Return the [x, y] coordinate for the center point of the cell that contains the specified text.  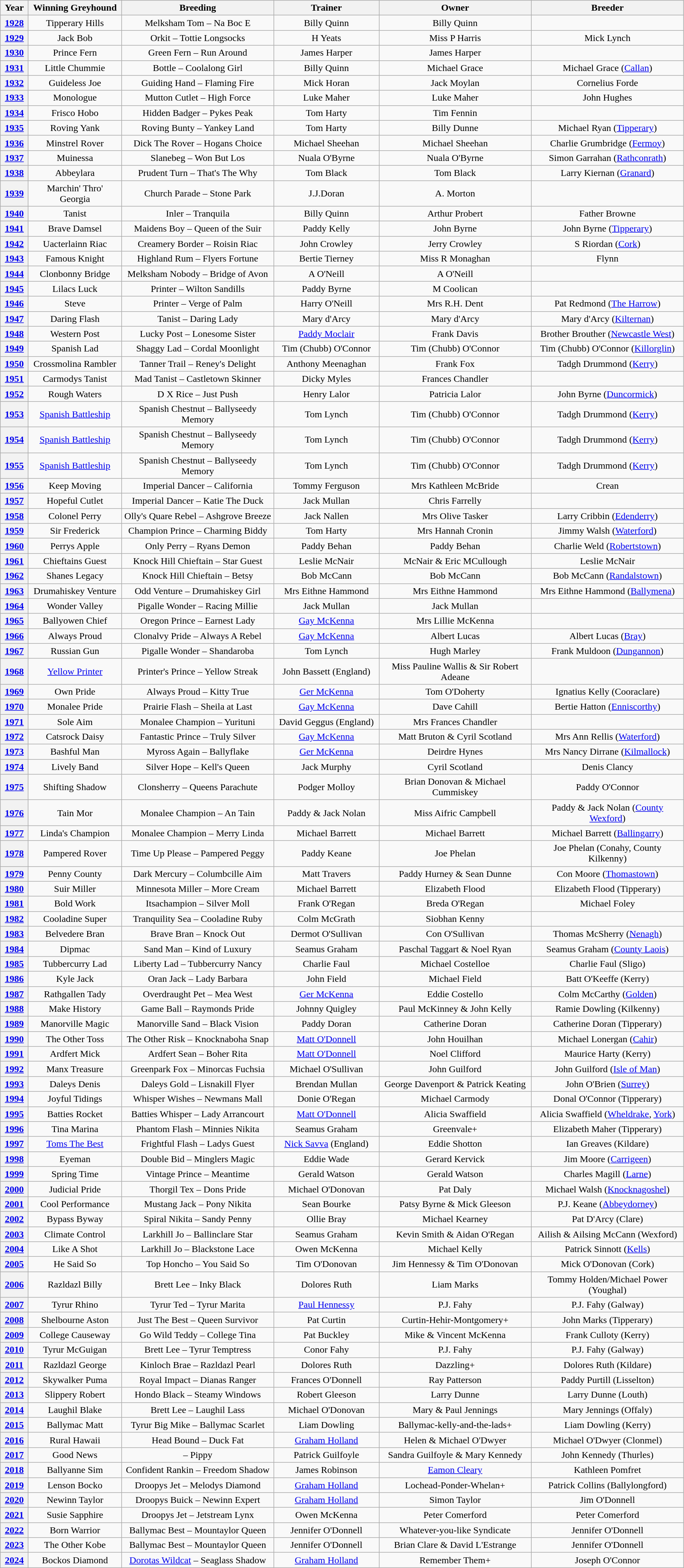
Siobhan Kenny [455, 919]
Steve [75, 304]
Yellow Printer [75, 671]
1930 [14, 53]
Paddy Byrne [326, 289]
2002 [14, 1219]
Colm McCarthy (Golden) [607, 994]
Minstrel Rover [75, 143]
1928 [14, 23]
Batties Whisper – Lady Arrancourt [198, 1114]
Sand Man – Kind of Luxury [198, 949]
Paddy & Jack Nolan (County Wexford) [607, 813]
Paddy Kelly [326, 229]
Printer's Prince – Yellow Streak [198, 671]
1934 [14, 113]
Seamus Graham (County Laois) [607, 949]
Dorotas Wildcat – Seaglass Shadow [198, 1560]
Cyril Scotland [455, 767]
College Causeway [75, 1335]
Frances O'Donnell [326, 1380]
Ailish & Ailsing McCann (Wexford) [607, 1234]
Sandra Guilfoyle & Mary Kennedy [455, 1455]
Paddy Keane [326, 854]
Ardfert Mick [75, 1054]
Church Parade – Stone Park [198, 193]
Larkhill Jo – Blackstone Lace [198, 1249]
Pat Buckley [326, 1335]
Shaggy Lad – Cordal Moonlight [198, 349]
Brett Lee – Tyrur Temptress [198, 1350]
1997 [14, 1144]
Patrick Guilfoyle [326, 1455]
1986 [14, 979]
Bashful Man [75, 752]
1963 [14, 591]
Mick Horan [326, 83]
Dave Cahill [455, 706]
1994 [14, 1099]
Bypass Byway [75, 1219]
Myross Again – Ballyflake [198, 752]
John Byrne [455, 229]
Famous Knight [75, 259]
Patricia Lalor [455, 394]
Colonel Perry [75, 516]
Ollie Bray [326, 1219]
Frank Davis [455, 334]
1975 [14, 787]
2001 [14, 1204]
Arthur Probert [455, 214]
Jim Moore (Carrigeen) [607, 1159]
1992 [14, 1069]
Clonbonny Bridge [75, 274]
– Pippy [198, 1455]
Only Perry – Ryans Demon [198, 546]
Prairie Flash – Sheila at Last [198, 706]
Dark Mercury – Columbcille Aim [198, 874]
Simon Taylor [455, 1500]
Paul Hennessy [326, 1305]
Frank Culloty (Kerry) [607, 1335]
Ardfert Sean – Boher Rita [198, 1054]
1938 [14, 173]
Miss R Monaghan [455, 259]
Lenson Bocko [75, 1485]
John Guilford (Isle of Man) [607, 1069]
1953 [14, 414]
Minnesota Miller – More Cream [198, 889]
Oregon Prince – Earnest Lady [198, 621]
Crean [607, 486]
Bockos Diamond [75, 1560]
Wonder Valley [75, 606]
Bob McCann (Randalstown) [607, 576]
Penny County [75, 874]
Michael Ryan (Tipperary) [607, 128]
John Byrne (Duncormick) [607, 394]
George Davenport & Patrick Keating [455, 1084]
Matt Bruton & Cyril Scotland [455, 737]
1945 [14, 289]
2021 [14, 1515]
Brian Donovan & Michael Cummiskey [455, 787]
Dipmac [75, 949]
Razldazl George [75, 1365]
Whatever-you-like Syndicate [455, 1530]
Orkit – Tottie Longsocks [198, 38]
H Yeats [326, 38]
2003 [14, 1234]
Cool Performance [75, 1204]
Larry Kiernan (Granard) [607, 173]
Newinn Taylor [75, 1500]
Ian Greaves (Kildare) [607, 1144]
1968 [14, 671]
Simon Garrahan (Rathconrath) [607, 158]
Monalee Pride [75, 706]
Larkhill Jo – Ballinclare Star [198, 1234]
2019 [14, 1485]
Cornelius Forde [607, 83]
Miss Aifric Campbell [455, 813]
Rural Hawaii [75, 1440]
Tanist [75, 214]
Spring Time [75, 1174]
Year [14, 8]
Monalee Champion – Merry Linda [198, 833]
Ballyowen Chief [75, 621]
Mustang Jack – Pony Nikita [198, 1204]
Tim Fennin [455, 113]
Michael Barrett (Ballingarry) [607, 833]
2008 [14, 1320]
John Guilford [455, 1069]
P.J. Keane (Abbeydorney) [607, 1204]
Greenpark Fox – Minorcas Fuchsia [198, 1069]
Bertie Tierney [326, 259]
Frightful Flash – Ladys Guest [198, 1144]
1935 [14, 128]
M Coolican [455, 289]
Jack Bob [75, 38]
Droopys Jet – Jetstream Lynx [198, 1515]
Breeding [198, 8]
Knock Hill Chieftain – Betsy [198, 576]
Harry O'Neill [326, 304]
Shanes Legacy [75, 576]
1996 [14, 1129]
Slippery Robert [75, 1395]
Ray Patterson [455, 1380]
Charlie Faul [326, 964]
1979 [14, 874]
Prince Fern [75, 53]
2011 [14, 1365]
Chieftains Guest [75, 561]
S Riordan (Cork) [607, 244]
1952 [14, 394]
Daleys Gold – Lisnakill Flyer [198, 1084]
1960 [14, 546]
Tim O'Donovan [326, 1264]
Patrick Collins (Ballylongford) [607, 1485]
Colm McGrath [326, 919]
1939 [14, 193]
Mary Jennings (Offaly) [607, 1410]
Elizabeth Maher (Tipperary) [607, 1129]
1985 [14, 964]
Nick Savva (England) [326, 1144]
1978 [14, 854]
John Kennedy (Thurles) [607, 1455]
J.J.Doran [326, 193]
Eamon Cleary [455, 1470]
Frisco Hobo [75, 113]
Eyeman [75, 1159]
1982 [14, 919]
Like A Shot [75, 1249]
1970 [14, 706]
1955 [14, 465]
Noel Clifford [455, 1054]
He Said So [75, 1264]
Ignatius Kelly (Cooraclare) [607, 691]
Odd Venture – Drumahiskey Girl [198, 591]
Brett Lee – Laughil Lass [198, 1410]
2020 [14, 1500]
John Hughes [607, 98]
Imperial Dancer – Katie The Duck [198, 501]
Olly's Quare Rebel – Ashgrove Breeze [198, 516]
2010 [14, 1350]
Manorville Sand – Black Vision [198, 1024]
Born Warrior [75, 1530]
1999 [14, 1174]
Shifting Shadow [75, 787]
D X Rice – Just Push [198, 394]
Drumahiskey Venture [75, 591]
Melksham Tom – Na Boc E [198, 23]
1943 [14, 259]
Time Up Please – Pampered Peggy [198, 854]
1980 [14, 889]
1941 [14, 229]
Daleys Denis [75, 1084]
Michael Walsh (Knocknagoshel) [607, 1189]
Judicial Pride [75, 1189]
Joyful Tidings [75, 1099]
Robert Gleeson [326, 1395]
Printer – Wilton Sandills [198, 289]
Own Pride [75, 691]
Tipperary Hills [75, 23]
Mrs Nancy Dirrane (Kilmallock) [607, 752]
Brett Lee – Inky Black [198, 1284]
Good News [75, 1455]
Greenvale+ [455, 1129]
Paddy Hurney & Sean Dunne [455, 874]
1964 [14, 606]
2013 [14, 1395]
Muinessa [75, 158]
David Geggus (England) [326, 721]
Mary & Paul Jennings [455, 1410]
Michael Costelloe [455, 964]
Remember Them+ [455, 1560]
Spanish Lad [75, 349]
Suir Miller [75, 889]
1966 [14, 636]
1969 [14, 691]
Dolores Ruth (Kildare) [607, 1365]
1947 [14, 319]
Liam Marks [455, 1284]
1987 [14, 994]
2005 [14, 1264]
Abbeylara [75, 173]
Mrs Kathleen McBride [455, 486]
Henry Lalor [326, 394]
Joe Phelan (Conahy, County Kilkenny) [607, 854]
Catherine Doran [455, 1024]
Linda's Champion [75, 833]
Pigalle Wonder – Racing Millie [198, 606]
2009 [14, 1335]
1929 [14, 38]
Denis Clancy [607, 767]
Double Bid – Minglers Magic [198, 1159]
Albert Lucas (Bray) [607, 636]
Eddie Costello [455, 994]
1931 [14, 68]
Brendan Mullan [326, 1084]
Liam Dowling (Kerry) [607, 1425]
Catherine Doran (Tipperary) [607, 1024]
Skywalker Puma [75, 1380]
1948 [14, 334]
Manorville Magic [75, 1024]
Royal Impact – Dianas Ranger [198, 1380]
Breeder [607, 8]
Tim (Chubb) O'Connor (Killorglin) [607, 349]
Monalee Champion – Yurituni [198, 721]
Patsy Byrne & Mick Gleeson [455, 1204]
Elizabeth Flood [455, 889]
Michael Carmody [455, 1099]
Johnny Quigley [326, 1009]
Jerry Crowley [455, 244]
Ballymac Matt [75, 1425]
1954 [14, 439]
Toms The Best [75, 1144]
The Other Toss [75, 1039]
A. Morton [455, 193]
Champion Prince – Charming Biddy [198, 531]
Ramie Dowling (Kilkenny) [607, 1009]
1983 [14, 934]
Tommy Ferguson [326, 486]
Frank Muldoon (Dungannon) [607, 651]
1990 [14, 1039]
Guiding Hand – Flaming Fire [198, 83]
Little Chummie [75, 68]
Printer – Verge of Palm [198, 304]
Sean Bourke [326, 1204]
1991 [14, 1054]
Michael Field [455, 979]
1995 [14, 1114]
Tyrur Ted – Tyrur Marita [198, 1305]
Jack Nallen [326, 516]
Mike & Vincent McKenna [455, 1335]
Marchin' Thro' Georgia [75, 193]
Pat Redmond (The Harrow) [607, 304]
Susie Sapphire [75, 1515]
1932 [14, 83]
The Other Risk – Knocknaboha Snap [198, 1039]
1973 [14, 752]
Confident Rankin – Freedom Shadow [198, 1470]
Head Bound – Duck Fat [198, 1440]
1933 [14, 98]
Charlie Weld (Robertstown) [607, 546]
1951 [14, 379]
Pat Curtin [326, 1320]
Mary d'Arcy (Kilternan) [607, 319]
Phantom Flash – Minnies Nikita [198, 1129]
Jack Moylan [455, 83]
Fantastic Prince – Truly Silver [198, 737]
Jim O'Donnell [607, 1500]
Con O'Sullivan [455, 934]
Keep Moving [75, 486]
Droopys Jet – Melodys Diamond [198, 1485]
Deirdre Hynes [455, 752]
1950 [14, 364]
2015 [14, 1425]
1993 [14, 1084]
The Other Kobe [75, 1545]
1936 [14, 143]
Catsrock Daisy [75, 737]
Droopys Buick – Newinn Expert [198, 1500]
Game Ball – Raymonds Pride [198, 1009]
Owner [455, 8]
2014 [14, 1410]
1974 [14, 767]
Mick Lynch [607, 38]
Tyrur Big Mike – Ballymac Scarlet [198, 1425]
Conor Fahy [326, 1350]
Liberty Lad – Tubbercurry Nancy [198, 964]
1949 [14, 349]
1946 [14, 304]
1940 [14, 214]
1977 [14, 833]
Paddy & Jack Nolan [326, 813]
Elizabeth Flood (Tipperary) [607, 889]
Bottle – Coolalong Girl [198, 68]
Clonalvy Pride – Always A Rebel [198, 636]
1965 [14, 621]
Michael Foley [607, 904]
Tommy Holden/Michael Power (Youghal) [607, 1284]
Highland Rum – Flyers Fortune [198, 259]
2018 [14, 1470]
Frank Fox [455, 364]
1959 [14, 531]
Pampered Rover [75, 854]
Helen & Michael O'Dwyer [455, 1440]
Albert Lucas [455, 636]
Mrs Lillie McKenna [455, 621]
Charlie Grumbridge (Fermoy) [607, 143]
Paddy Moclair [326, 334]
Paddy O'Connor [607, 787]
Donie O'Regan [326, 1099]
Joe Phelan [455, 854]
Alicia Swaffield [455, 1114]
James Robinson [326, 1470]
Lively Band [75, 767]
Michael Lonergan (Cahir) [607, 1039]
Donal O'Connor (Tipperary) [607, 1099]
Green Fern – Run Around [198, 53]
1942 [14, 244]
Monalee Champion – An Tain [198, 813]
1976 [14, 813]
Michael O'Dwyer (Clonmel) [607, 1440]
Patrick Sinnott (Kells) [607, 1249]
Slanebeg – Won But Los [198, 158]
Michael O'Sullivan [326, 1069]
Liam Dowling [326, 1425]
McNair & Eric MCullough [455, 561]
Flynn [607, 259]
1988 [14, 1009]
Cooladine Super [75, 919]
Brave Bran – Knock Out [198, 934]
Paul McKinney & John Kelly [455, 1009]
Tina Marina [75, 1129]
Con Moore (Thomastown) [607, 874]
Bertie Hatton (Enniscorthy) [607, 706]
Ballyanne Sim [75, 1470]
1944 [14, 274]
John Bassett (England) [326, 671]
2016 [14, 1440]
Western Post [75, 334]
Itsachampion – Silver Moll [198, 904]
Charlie Faul (Sligo) [607, 964]
Tyrur McGuigan [75, 1350]
Tranquility Sea – Cooladine Ruby [198, 919]
Billy Dunne [455, 128]
Eddie Shotton [455, 1144]
2007 [14, 1305]
Guideless Joe [75, 83]
Laughil Blake [75, 1410]
Just The Best – Queen Survivor [198, 1320]
Dicky Myles [326, 379]
1989 [14, 1024]
Podger Molloy [326, 787]
Sir Frederick [75, 531]
Silver Hope – Kell's Queen [198, 767]
Lucky Post – Lonesome Sister [198, 334]
Trainer [326, 8]
Mrs Olive Tasker [455, 516]
Creamery Border – Roisin Riac [198, 244]
Mrs Ann Rellis (Waterford) [607, 737]
Shelbourne Aston [75, 1320]
Brother Brouther (Newcastle West) [607, 334]
Manx Treasure [75, 1069]
Maidens Boy – Queen of the Suir [198, 229]
Razldazl Billy [75, 1284]
1962 [14, 576]
Make History [75, 1009]
Alicia Swaffield (Wheldrake, York) [607, 1114]
Tain Mor [75, 813]
Hondo Black – Steamy Windows [198, 1395]
Frank O'Regan [326, 904]
1972 [14, 737]
Always Proud [75, 636]
Lochead-Ponder-Whelan+ [455, 1485]
1956 [14, 486]
Kathleen Pomfret [607, 1470]
1998 [14, 1159]
Dick The Rover – Hogans Choice [198, 143]
John Crowley [326, 244]
Carmodys Tanist [75, 379]
Jack Murphy [326, 767]
Miss P Harris [455, 38]
Roving Yank [75, 128]
2000 [14, 1189]
Charles Magill (Larne) [607, 1174]
Pigalle Wonder – Shandaroba [198, 651]
Vintage Prince – Meantime [198, 1174]
Tanner Trail – Reney's Delight [198, 364]
2022 [14, 1530]
Father Browne [607, 214]
2017 [14, 1455]
Dazzling+ [455, 1365]
Kyle Jack [75, 979]
Daring Flash [75, 319]
Chris Farrelly [455, 501]
Sole Aim [75, 721]
Dermot O'Sullivan [326, 934]
Clonsherry – Queens Parachute [198, 787]
John O'Brien (Surrey) [607, 1084]
Hopeful Cutlet [75, 501]
Lilacs Luck [75, 289]
Roving Bunty – Yankey Land [198, 128]
Paddy Purtill (Lisselton) [607, 1380]
Jimmy Walsh (Waterford) [607, 531]
Prudent Turn – That's The Why [198, 173]
Maurice Harty (Kerry) [607, 1054]
Oran Jack – Lady Barbara [198, 979]
2004 [14, 1249]
Tyrur Rhino [75, 1305]
Hugh Marley [455, 651]
Hidden Badger – Pykes Peak [198, 113]
2006 [14, 1284]
Jim Hennessy & Tim O'Donovan [455, 1264]
Imperial Dancer – California [198, 486]
Bold Work [75, 904]
Crossmolina Rambler [75, 364]
Uacterlainn Riac [75, 244]
1984 [14, 949]
1958 [14, 516]
Pat Daly [455, 1189]
Gerard Kervick [455, 1159]
1981 [14, 904]
1971 [14, 721]
Rough Waters [75, 394]
John Field [326, 979]
Mrs Hannah Cronin [455, 531]
Michael Grace (Callan) [607, 68]
Monologue [75, 98]
Thorgil Tex – Dons Pride [198, 1189]
Paschal Taggart & Noel Ryan [455, 949]
1957 [14, 501]
Eddie Wade [326, 1159]
Kevin Smith & Aidan O'Regan [455, 1234]
Kinloch Brae – Razldazl Pearl [198, 1365]
Mad Tanist – Castletown Skinner [198, 379]
Tubbercurry Lad [75, 964]
Mrs Eithne Hammond (Ballymena) [607, 591]
Top Honcho – You Said So [198, 1264]
Always Proud – Kitty True [198, 691]
Perrys Apple [75, 546]
Curtin-Hehir-Montgomery+ [455, 1320]
Breda O'Regan [455, 904]
Pat D'Arcy (Clare) [607, 1219]
Matt Travers [326, 874]
Frances Chandler [455, 379]
John Byrne (Tipperary) [607, 229]
John Houilhan [455, 1039]
Tanist – Daring Lady [198, 319]
Michael Kelly [455, 1249]
Brave Damsel [75, 229]
2023 [14, 1545]
Melksham Nobody – Bridge of Avon [198, 274]
Winning Greyhound [75, 8]
Michael Grace [455, 68]
Larry Dunne (Louth) [607, 1395]
Go Wild Teddy – College Tina [198, 1335]
Mrs R.H. Dent [455, 304]
Ballymac-kelly-and-the-lads+ [455, 1425]
Larry Dunne [455, 1395]
Larry Cribbin (Edenderry) [607, 516]
Miss Pauline Wallis & Sir Robert Adeane [455, 671]
Tom O'Doherty [455, 691]
Russian Gun [75, 651]
Brian Clare & David L'Estrange [455, 1545]
Inler – Tranquila [198, 214]
1937 [14, 158]
1961 [14, 561]
Knock Hill Chieftain – Star Guest [198, 561]
2012 [14, 1380]
2024 [14, 1560]
Paddy Doran [326, 1024]
Mutton Cutlet – High Force [198, 98]
Mick O'Donovan (Cork) [607, 1264]
Climate Control [75, 1234]
Rathgallen Tady [75, 994]
Thomas McSherry (Nenagh) [607, 934]
Mrs Frances Chandler [455, 721]
Belvedere Bran [75, 934]
Overdraught Pet – Mea West [198, 994]
Whisper Wishes – Newmans Mall [198, 1099]
Batt O'Keeffe (Kerry) [607, 979]
Michael Kearney [455, 1219]
1967 [14, 651]
Anthony Meenaghan [326, 364]
Batties Rocket [75, 1114]
John Marks (Tipperary) [607, 1320]
Spiral Nikita – Sandy Penny [198, 1219]
Joseph O'Connor [607, 1560]
